Detect which cell encompasses the target text, then output its (x, y) center coordinate. 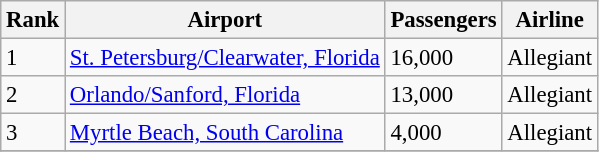
Orlando/Sanford, Florida (226, 95)
Myrtle Beach, South Carolina (226, 133)
Airport (226, 20)
Passengers (444, 20)
16,000 (444, 58)
13,000 (444, 95)
1 (33, 58)
Rank (33, 20)
Airline (550, 20)
3 (33, 133)
4,000 (444, 133)
2 (33, 95)
St. Petersburg/Clearwater, Florida (226, 58)
